Locate the cell with the specified text and output its (X, Y) center coordinate. 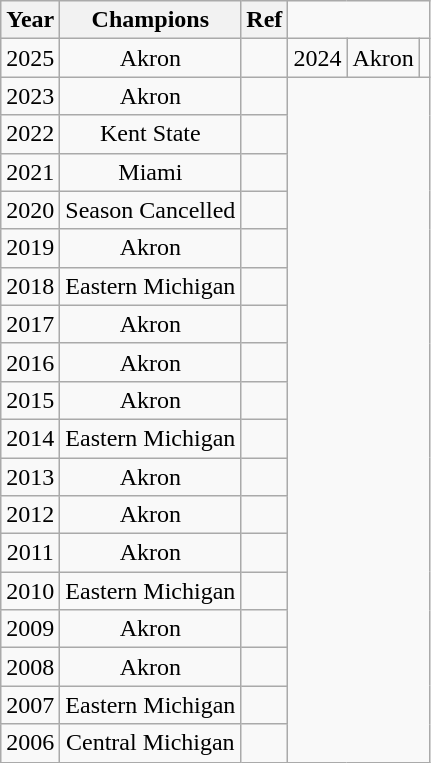
2019 (30, 248)
Year (30, 20)
2025 (30, 58)
2011 (30, 553)
2014 (30, 438)
2016 (30, 362)
2009 (30, 629)
2015 (30, 400)
2010 (30, 591)
Champions (150, 20)
2013 (30, 477)
Miami (150, 172)
2018 (30, 286)
Ref (264, 20)
2008 (30, 667)
2022 (30, 134)
2021 (30, 172)
2007 (30, 705)
2024 (318, 58)
2023 (30, 96)
2006 (30, 743)
2020 (30, 210)
Season Cancelled (150, 210)
2012 (30, 515)
2017 (30, 324)
Kent State (150, 134)
Central Michigan (150, 743)
